Capture the cell that displays the provided text and extract its (x, y) central coordinate. 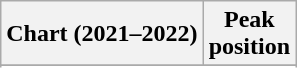
Chart (2021–2022) (102, 34)
Peakposition (249, 34)
